Return (X, Y) of the center of cell containing provided text 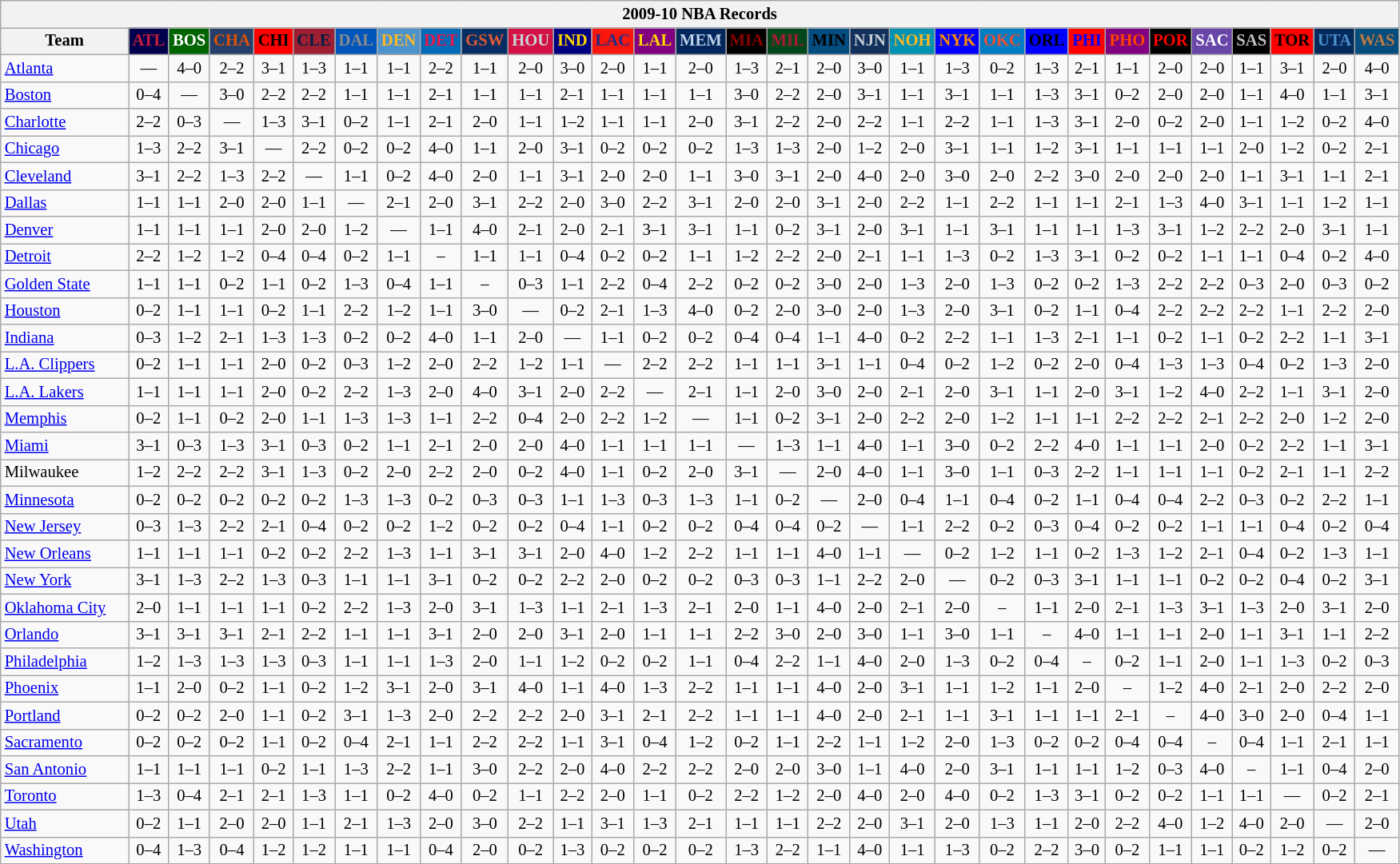
Atlanta (65, 68)
Denver (65, 229)
Orlando (65, 635)
Memphis (65, 419)
Chicago (65, 149)
Indiana (65, 338)
Team (65, 41)
OKC (1003, 41)
IND (572, 41)
PHO (1127, 41)
CHI (273, 41)
San Antonio (65, 770)
L.A. Lakers (65, 392)
NOH (913, 41)
MIN (829, 41)
Minnesota (65, 500)
LAL (655, 41)
SAC (1212, 41)
DET (441, 41)
New Jersey (65, 527)
Dallas (65, 203)
WAS (1377, 41)
Philadelphia (65, 661)
Houston (65, 311)
CLE (313, 41)
DAL (357, 41)
Washington (65, 850)
HOU (531, 41)
Portland (65, 715)
Charlotte (65, 122)
BOS (189, 41)
POR (1171, 41)
ORL (1047, 41)
UTA (1334, 41)
NYK (957, 41)
Oklahoma City (65, 607)
MEM (700, 41)
L.A. Clippers (65, 364)
DEN (398, 41)
Utah (65, 823)
TOR (1292, 41)
Sacramento (65, 743)
Detroit (65, 257)
NJN (870, 41)
MIL (788, 41)
Toronto (65, 796)
Phoenix (65, 688)
MIA (747, 41)
Boston (65, 95)
LAC (612, 41)
2009-10 NBA Records (700, 14)
Miami (65, 445)
Cleveland (65, 176)
SAS (1251, 41)
New Orleans (65, 554)
Milwaukee (65, 472)
CHA (232, 41)
GSW (485, 41)
New York (65, 580)
PHI (1087, 41)
ATL (149, 41)
Golden State (65, 284)
